Search for the cell housing the specified text and yield its [x, y] center coordinate. 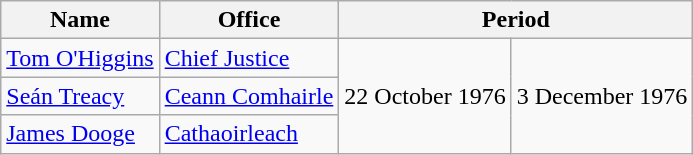
3 December 1976 [602, 96]
Office [249, 20]
Name [80, 20]
James Dooge [80, 134]
Tom O'Higgins [80, 58]
Ceann Comhairle [249, 96]
Seán Treacy [80, 96]
Chief Justice [249, 58]
Cathaoirleach [249, 134]
22 October 1976 [425, 96]
Period [516, 20]
